Identify which cell holds the provided text, then report its (x, y) central coordinate. 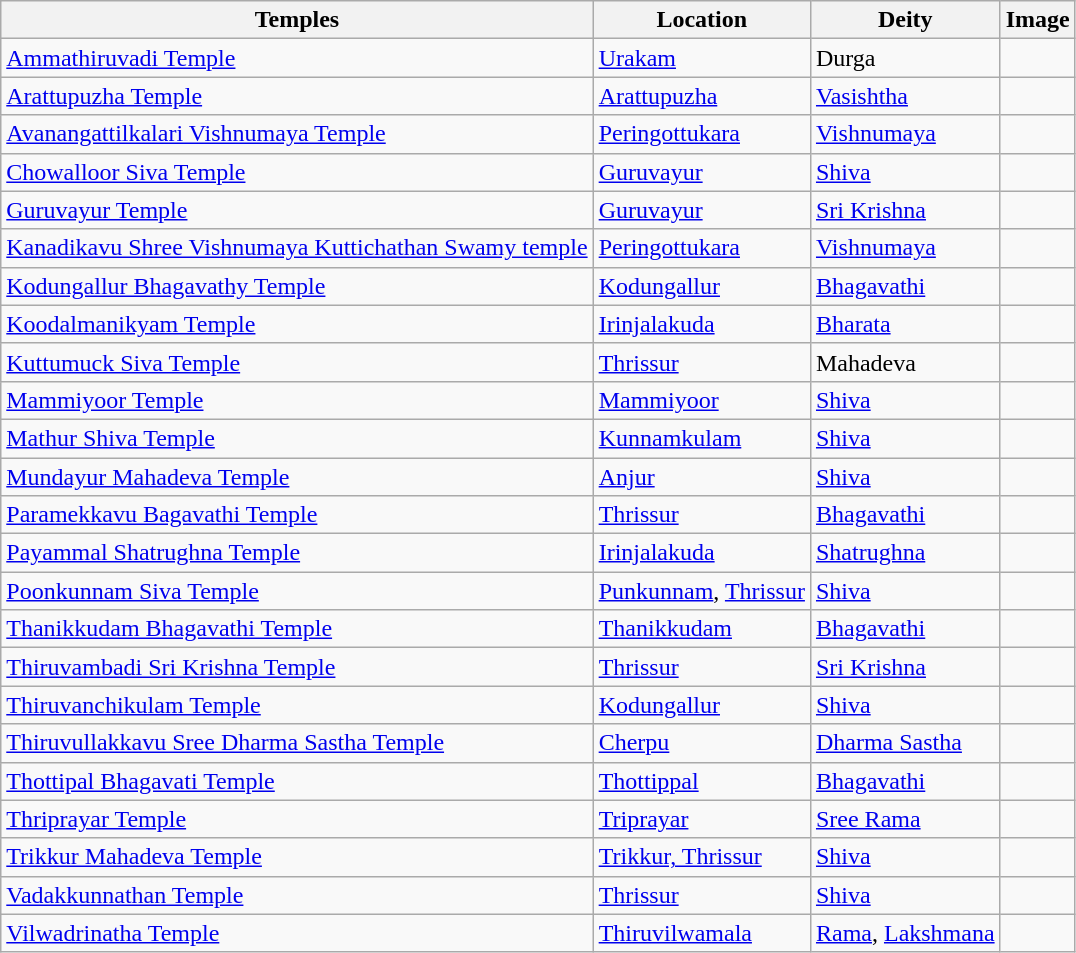
Kanadikavu Shree Vishnumaya Kuttichathan Swamy temple (297, 248)
Vilwadrinatha Temple (297, 933)
Durga (905, 58)
Vasishtha (905, 96)
Koodalmanikyam Temple (297, 324)
Arattupuzha Temple (297, 96)
Cherpu (702, 743)
Deity (905, 20)
Chowalloor Siva Temple (297, 172)
Temples (297, 20)
Kodungallur Bhagavathy Temple (297, 286)
Thiruvanchikulam Temple (297, 705)
Ammathiruvadi Temple (297, 58)
Trikkur, Thrissur (702, 857)
Image (1038, 20)
Thanikkudam (702, 629)
Shatrughna (905, 553)
Avanangattilkalari Vishnumaya Temple (297, 134)
Thanikkudam Bhagavathi Temple (297, 629)
Mahadeva (905, 362)
Thriprayar Temple (297, 819)
Kuttumuck Siva Temple (297, 362)
Punkunnam, Thrissur (702, 591)
Thiruvullakkavu Sree Dharma Sastha Temple (297, 743)
Thiruvilwamala (702, 933)
Vadakkunnathan Temple (297, 895)
Triprayar (702, 819)
Trikkur Mahadeva Temple (297, 857)
Payammal Shatrughna Temple (297, 553)
Thiruvambadi Sri Krishna Temple (297, 667)
Mathur Shiva Temple (297, 438)
Mammiyoor Temple (297, 400)
Paramekkavu Bagavathi Temple (297, 515)
Mammiyoor (702, 400)
Dharma Sastha (905, 743)
Poonkunnam Siva Temple (297, 591)
Urakam (702, 58)
Guruvayur Temple (297, 210)
Thottippal (702, 781)
Rama, Lakshmana (905, 933)
Bharata (905, 324)
Kunnamkulam (702, 438)
Arattupuzha (702, 96)
Sree Rama (905, 819)
Anjur (702, 477)
Mundayur Mahadeva Temple (297, 477)
Location (702, 20)
Thottipal Bhagavati Temple (297, 781)
